Scan for the cell matching the given text and deliver its [x, y] coordinate at center. 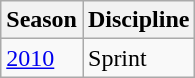
Season [42, 20]
2010 [42, 58]
Sprint [138, 58]
Discipline [138, 20]
